Return [x, y] of the center of cell containing provided text 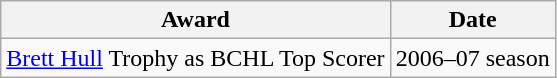
2006–07 season [472, 58]
Date [472, 20]
Award [196, 20]
Brett Hull Trophy as BCHL Top Scorer [196, 58]
